Search for the cell housing the specified text and yield its (x, y) center coordinate. 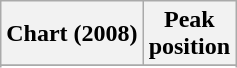
Peak position (189, 34)
Chart (2008) (72, 34)
